Extract the (X, Y) coordinate from the center of the cell holding the provided text.  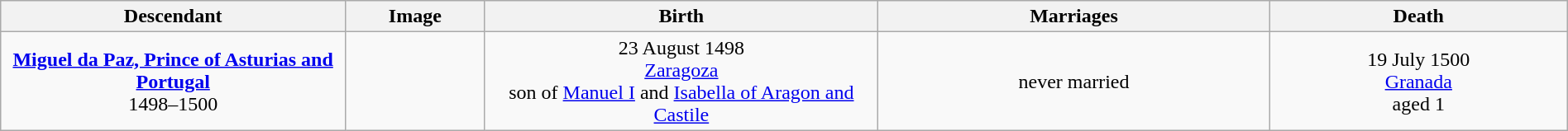
19 July 1500Granadaaged 1 (1418, 81)
Death (1418, 16)
Image (415, 16)
Birth (681, 16)
Marriages (1074, 16)
Miguel da Paz, Prince of Asturias and Portugal1498–1500 (174, 81)
never married (1074, 81)
23 August 1498Zaragozason of Manuel I and Isabella of Aragon and Castile (681, 81)
Descendant (174, 16)
